Identify which cell holds the provided text, then report its [X, Y] central coordinate. 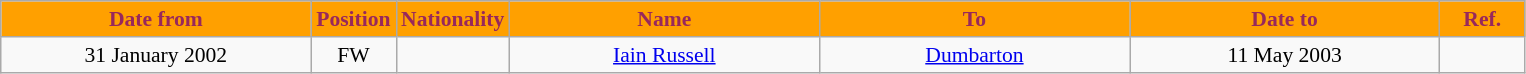
Nationality [452, 19]
Iain Russell [664, 55]
Ref. [1482, 19]
Name [664, 19]
11 May 2003 [1285, 55]
31 January 2002 [156, 55]
To [974, 19]
FW [354, 55]
Dumbarton [974, 55]
Position [354, 19]
Date from [156, 19]
Date to [1285, 19]
